Scan for the cell matching the given text and deliver its (x, y) coordinate at center. 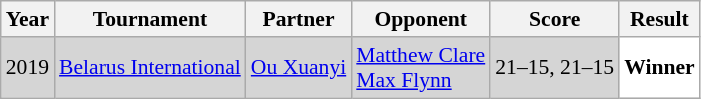
21–15, 21–15 (554, 68)
2019 (28, 68)
Opponent (420, 19)
Matthew Clare Max Flynn (420, 68)
Ou Xuanyi (298, 68)
Year (28, 19)
Partner (298, 19)
Result (660, 19)
Belarus International (150, 68)
Winner (660, 68)
Tournament (150, 19)
Score (554, 19)
